Output the [x, y] coordinate of the center of the cell containing the given text.  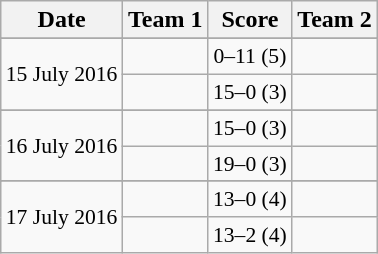
Team 1 [165, 20]
Score [250, 20]
13–2 (4) [250, 235]
16 July 2016 [62, 146]
Team 2 [335, 20]
19–0 (3) [250, 164]
0–11 (5) [250, 57]
Date [62, 20]
13–0 (4) [250, 199]
17 July 2016 [62, 216]
15 July 2016 [62, 74]
